For the text-containing cell, return its midpoint in [x, y] coordinate format. 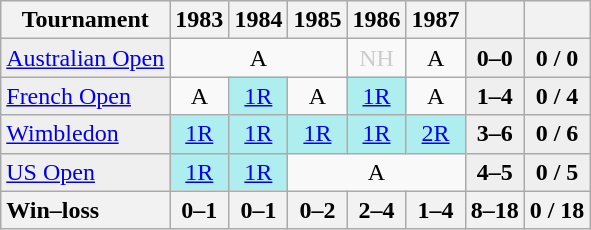
0 / 0 [557, 58]
3–6 [494, 134]
0 / 6 [557, 134]
4–5 [494, 172]
0–0 [494, 58]
8–18 [494, 210]
1986 [376, 20]
Wimbledon [86, 134]
0 / 5 [557, 172]
Win–loss [86, 210]
Tournament [86, 20]
0 / 18 [557, 210]
0–2 [318, 210]
NH [376, 58]
US Open [86, 172]
Australian Open [86, 58]
1985 [318, 20]
2–4 [376, 210]
2R [436, 134]
0 / 4 [557, 96]
1983 [200, 20]
1987 [436, 20]
French Open [86, 96]
1984 [258, 20]
